Capture the cell that displays the provided text and extract its [x, y] central coordinate. 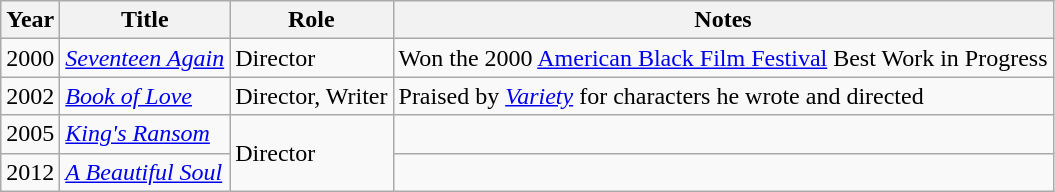
Book of Love [145, 96]
Title [145, 20]
Seventeen Again [145, 58]
King's Ransom [145, 134]
2000 [30, 58]
Praised by Variety for characters he wrote and directed [723, 96]
2012 [30, 172]
Role [312, 20]
Won the 2000 American Black Film Festival Best Work in Progress [723, 58]
Year [30, 20]
A Beautiful Soul [145, 172]
2002 [30, 96]
2005 [30, 134]
Notes [723, 20]
Director, Writer [312, 96]
